Identify which cell holds the provided text, then report its (x, y) central coordinate. 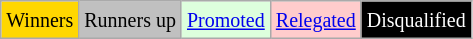
Runners up (130, 20)
Disqualified (416, 20)
Relegated (316, 20)
Promoted (226, 20)
Winners (40, 20)
